From the cell containing the given text, extract its center point as (x, y) coordinate. 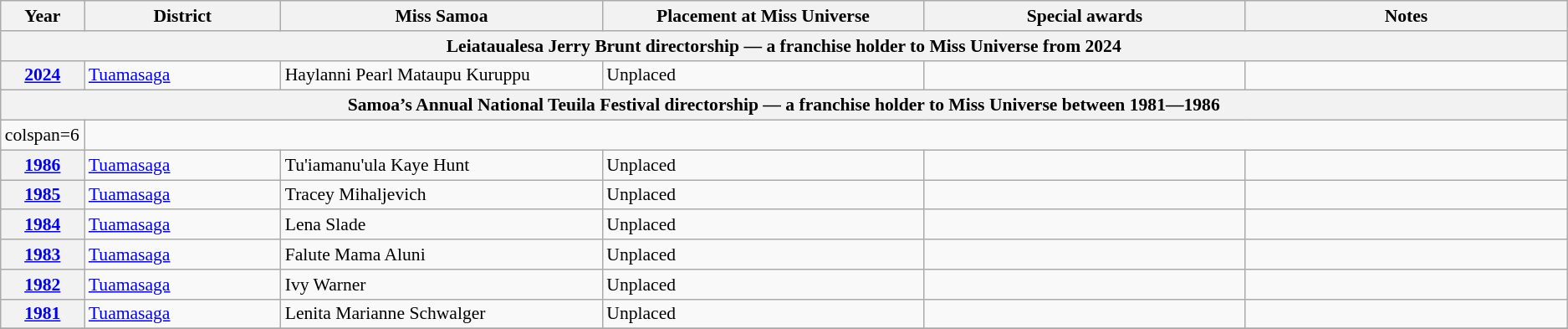
District (182, 16)
Falute Mama Aluni (442, 254)
colspan=6 (43, 136)
Samoa’s Annual National Teuila Festival directorship — a franchise holder to Miss Universe between 1981—1986 (784, 105)
1985 (43, 195)
1983 (43, 254)
Miss Samoa (442, 16)
Ivy Warner (442, 285)
1986 (43, 165)
Special awards (1085, 16)
Leiataualesa Jerry Brunt directorship — a franchise holder to Miss Universe from 2024 (784, 46)
1982 (43, 285)
1984 (43, 225)
2024 (43, 75)
Tracey Mihaljevich (442, 195)
Placement at Miss Universe (763, 16)
Lena Slade (442, 225)
Tu'iamanu'ula Kaye Hunt (442, 165)
Year (43, 16)
Lenita Marianne Schwalger (442, 314)
1981 (43, 314)
Notes (1406, 16)
Haylanni Pearl Mataupu Kuruppu (442, 75)
